Scan for the cell matching the given text and deliver its [X, Y] coordinate at center. 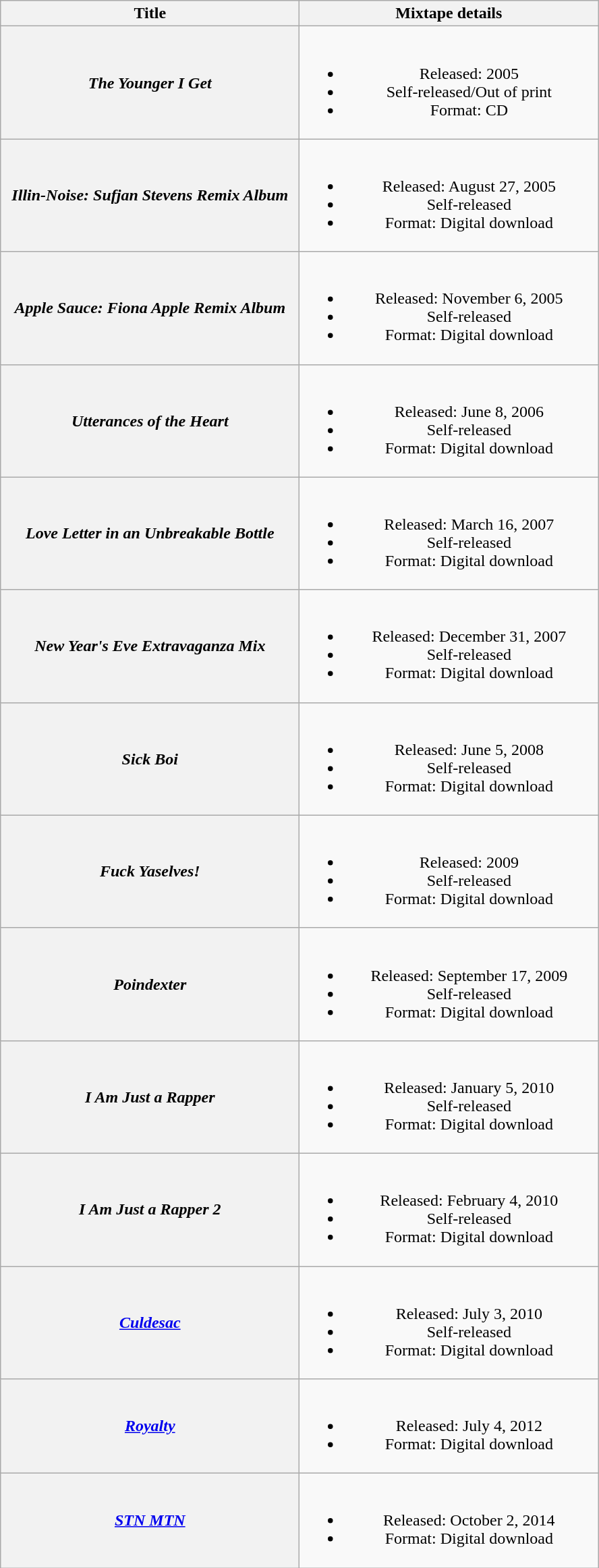
Released: January 5, 2010Self-releasedFormat: Digital download [449, 1097]
Royalty [150, 1426]
Released: June 5, 2008Self-releasedFormat: Digital download [449, 758]
Culdesac [150, 1322]
Mixtape details [449, 13]
Released: September 17, 2009Self-releasedFormat: Digital download [449, 984]
Illin-Noise: Sufjan Stevens Remix Album [150, 196]
Released: December 31, 2007Self-releasedFormat: Digital download [449, 646]
Released: 2009Self-releasedFormat: Digital download [449, 872]
Released: November 6, 2005Self-releasedFormat: Digital download [449, 308]
Love Letter in an Unbreakable Bottle [150, 533]
Released: February 4, 2010Self-releasedFormat: Digital download [449, 1209]
Poindexter [150, 984]
The Younger I Get [150, 82]
Utterances of the Heart [150, 421]
Released: 2005Self-released/Out of printFormat: CD [449, 82]
Released: July 4, 2012Format: Digital download [449, 1426]
Title [150, 13]
Released: June 8, 2006Self-releasedFormat: Digital download [449, 421]
I Am Just a Rapper 2 [150, 1209]
STN MTN [150, 1521]
Released: August 27, 2005Self-releasedFormat: Digital download [449, 196]
Sick Boi [150, 758]
Released: July 3, 2010Self-releasedFormat: Digital download [449, 1322]
New Year's Eve Extravaganza Mix [150, 646]
Apple Sauce: Fiona Apple Remix Album [150, 308]
Fuck Yaselves! [150, 872]
Released: October 2, 2014Format: Digital download [449, 1521]
Released: March 16, 2007Self-releasedFormat: Digital download [449, 533]
I Am Just a Rapper [150, 1097]
